Find where the given text appears and provide that cell's center as [x, y] coordinate. 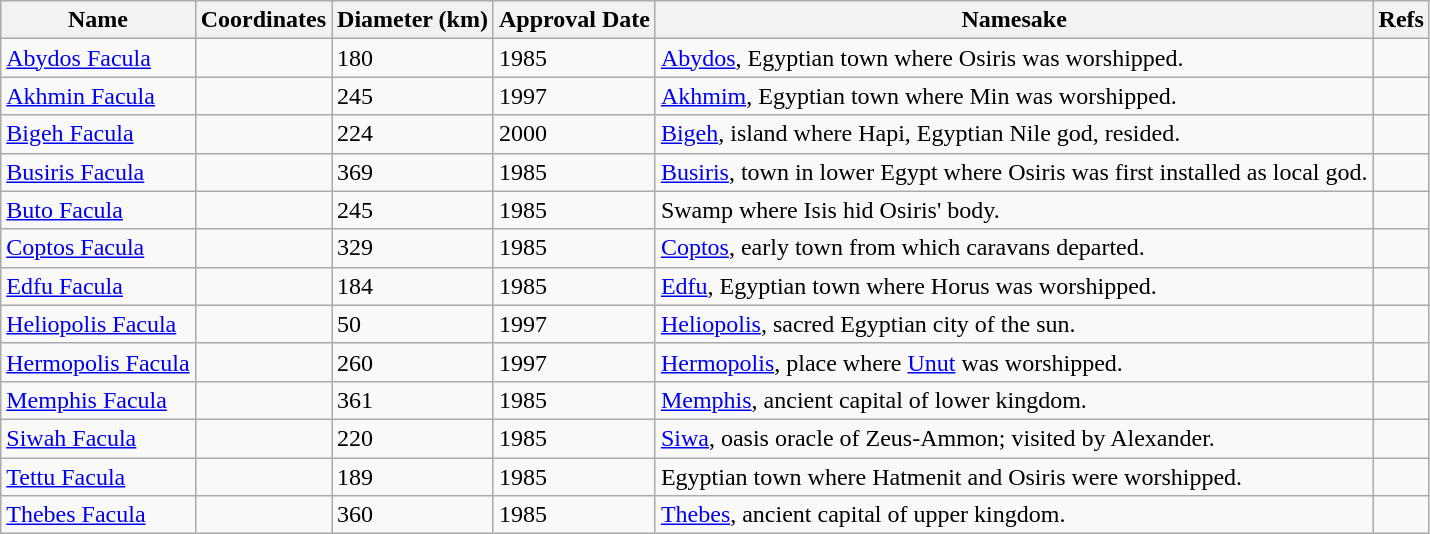
Busiris, town in lower Egypt where Osiris was first installed as local god. [1014, 172]
Heliopolis Facula [98, 324]
329 [413, 248]
Memphis Facula [98, 400]
Edfu, Egyptian town where Horus was worshipped. [1014, 286]
Memphis, ancient capital of lower kingdom. [1014, 400]
Refs [1401, 20]
Coptos Facula [98, 248]
Busiris Facula [98, 172]
Akhmim, Egyptian town where Min was worshipped. [1014, 96]
369 [413, 172]
Abydos, Egyptian town where Osiris was worshipped. [1014, 58]
Siwah Facula [98, 438]
Name [98, 20]
361 [413, 400]
Thebes, ancient capital of upper kingdom. [1014, 515]
Diameter (km) [413, 20]
189 [413, 477]
Bigeh, island where Hapi, Egyptian Nile god, resided. [1014, 134]
224 [413, 134]
Hermopolis Facula [98, 362]
180 [413, 58]
50 [413, 324]
Bigeh Facula [98, 134]
360 [413, 515]
Coptos, early town from which caravans departed. [1014, 248]
2000 [574, 134]
Tettu Facula [98, 477]
260 [413, 362]
Abydos Facula [98, 58]
Heliopolis, sacred Egyptian city of the sun. [1014, 324]
Coordinates [263, 20]
Approval Date [574, 20]
Swamp where Isis hid Osiris' body. [1014, 210]
Akhmin Facula [98, 96]
220 [413, 438]
Thebes Facula [98, 515]
Hermopolis, place where Unut was worshipped. [1014, 362]
Namesake [1014, 20]
184 [413, 286]
Edfu Facula [98, 286]
Buto Facula [98, 210]
Siwa, oasis oracle of Zeus-Ammon; visited by Alexander. [1014, 438]
Egyptian town where Hatmenit and Osiris were worshipped. [1014, 477]
